Return (X, Y) of the center of cell containing provided text 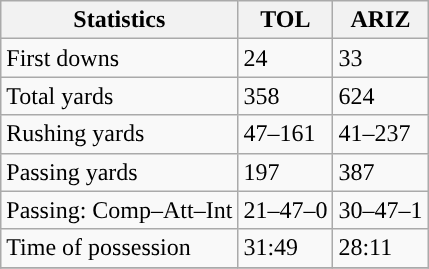
Passing yards (120, 172)
Time of possession (120, 248)
Passing: Comp–Att–Int (120, 210)
21–47–0 (286, 210)
30–47–1 (380, 210)
47–161 (286, 134)
28:11 (380, 248)
197 (286, 172)
Rushing yards (120, 134)
24 (286, 58)
41–237 (380, 134)
358 (286, 96)
Statistics (120, 20)
31:49 (286, 248)
624 (380, 96)
ARIZ (380, 20)
33 (380, 58)
Total yards (120, 96)
First downs (120, 58)
TOL (286, 20)
387 (380, 172)
